Scan for the cell matching the given text and deliver its (X, Y) coordinate at center. 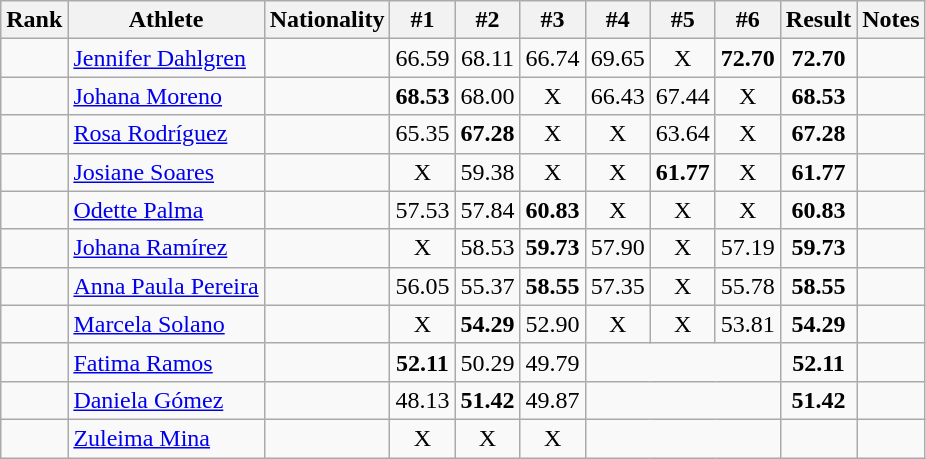
#1 (422, 20)
55.78 (748, 286)
68.00 (488, 96)
66.59 (422, 58)
#2 (488, 20)
49.79 (552, 362)
50.29 (488, 362)
66.74 (552, 58)
65.35 (422, 134)
Jennifer Dahlgren (166, 58)
#6 (748, 20)
69.65 (618, 58)
57.90 (618, 248)
53.81 (748, 324)
Nationality (327, 20)
57.84 (488, 210)
Odette Palma (166, 210)
#5 (682, 20)
57.35 (618, 286)
68.11 (488, 58)
Rank (34, 20)
Result (818, 20)
63.64 (682, 134)
Johana Ramírez (166, 248)
Fatima Ramos (166, 362)
Johana Moreno (166, 96)
58.53 (488, 248)
Josiane Soares (166, 172)
Daniela Gómez (166, 400)
57.19 (748, 248)
Notes (891, 20)
Athlete (166, 20)
67.44 (682, 96)
52.90 (552, 324)
55.37 (488, 286)
66.43 (618, 96)
Zuleima Mina (166, 438)
#3 (552, 20)
#4 (618, 20)
57.53 (422, 210)
59.38 (488, 172)
49.87 (552, 400)
48.13 (422, 400)
Rosa Rodríguez (166, 134)
Marcela Solano (166, 324)
56.05 (422, 286)
Anna Paula Pereira (166, 286)
